Detect which cell encompasses the target text, then output its [x, y] center coordinate. 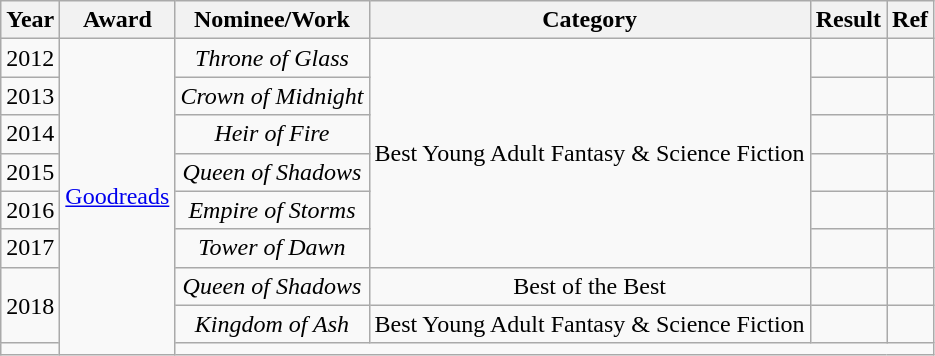
Empire of Storms [272, 210]
Tower of Dawn [272, 248]
Crown of Midnight [272, 96]
Award [118, 20]
2014 [30, 134]
2018 [30, 305]
Ref [910, 20]
Nominee/Work [272, 20]
2013 [30, 96]
Goodreads [118, 197]
Best of the Best [590, 286]
2016 [30, 210]
Year [30, 20]
2015 [30, 172]
Category [590, 20]
2012 [30, 58]
Throne of Glass [272, 58]
Heir of Fire [272, 134]
Result [848, 20]
Kingdom of Ash [272, 324]
2017 [30, 248]
